Determine the (X, Y) coordinate at the center of the cell enclosing the given text.  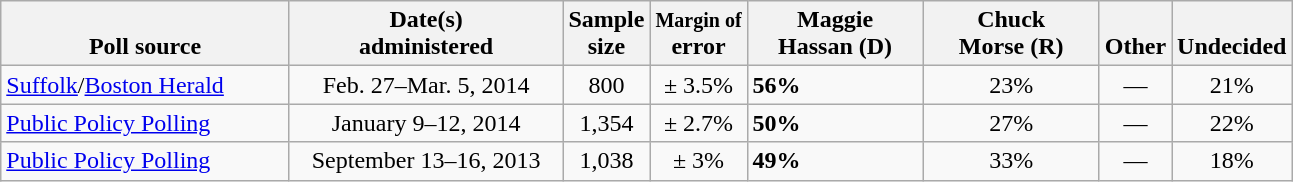
± 2.7% (698, 123)
18% (1232, 161)
January 9–12, 2014 (426, 123)
Samplesize (606, 34)
23% (1011, 85)
± 3% (698, 161)
56% (835, 85)
1,354 (606, 123)
Suffolk/Boston Herald (146, 85)
Other (1135, 34)
ChuckMorse (R) (1011, 34)
1,038 (606, 161)
Feb. 27–Mar. 5, 2014 (426, 85)
800 (606, 85)
50% (835, 123)
MaggieHassan (D) (835, 34)
49% (835, 161)
September 13–16, 2013 (426, 161)
Date(s)administered (426, 34)
Margin oferror (698, 34)
± 3.5% (698, 85)
33% (1011, 161)
Poll source (146, 34)
22% (1232, 123)
Undecided (1232, 34)
21% (1232, 85)
27% (1011, 123)
